Return (x, y) of the center of cell containing provided text 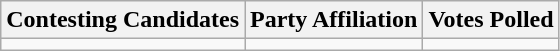
Votes Polled (491, 20)
Contesting Candidates (123, 20)
Party Affiliation (334, 20)
